Scan for the cell matching the given text and deliver its (X, Y) coordinate at center. 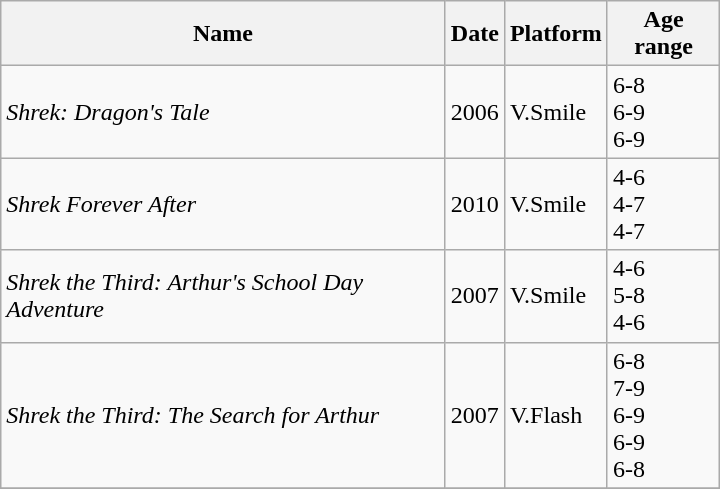
4-64-74-7 (663, 204)
2006 (474, 112)
Shrek Forever After (224, 204)
Shrek the Third: Arthur's School Day Adventure (224, 296)
Platform (556, 34)
2010 (474, 204)
Name (224, 34)
6-86-96-9 (663, 112)
Shrek: Dragon's Tale (224, 112)
V.Flash (556, 415)
Date (474, 34)
4-65-84-6 (663, 296)
6-87-96-96-96-8 (663, 415)
Shrek the Third: The Search for Arthur (224, 415)
Age range (663, 34)
